Identify which cell holds the provided text, then report its [x, y] central coordinate. 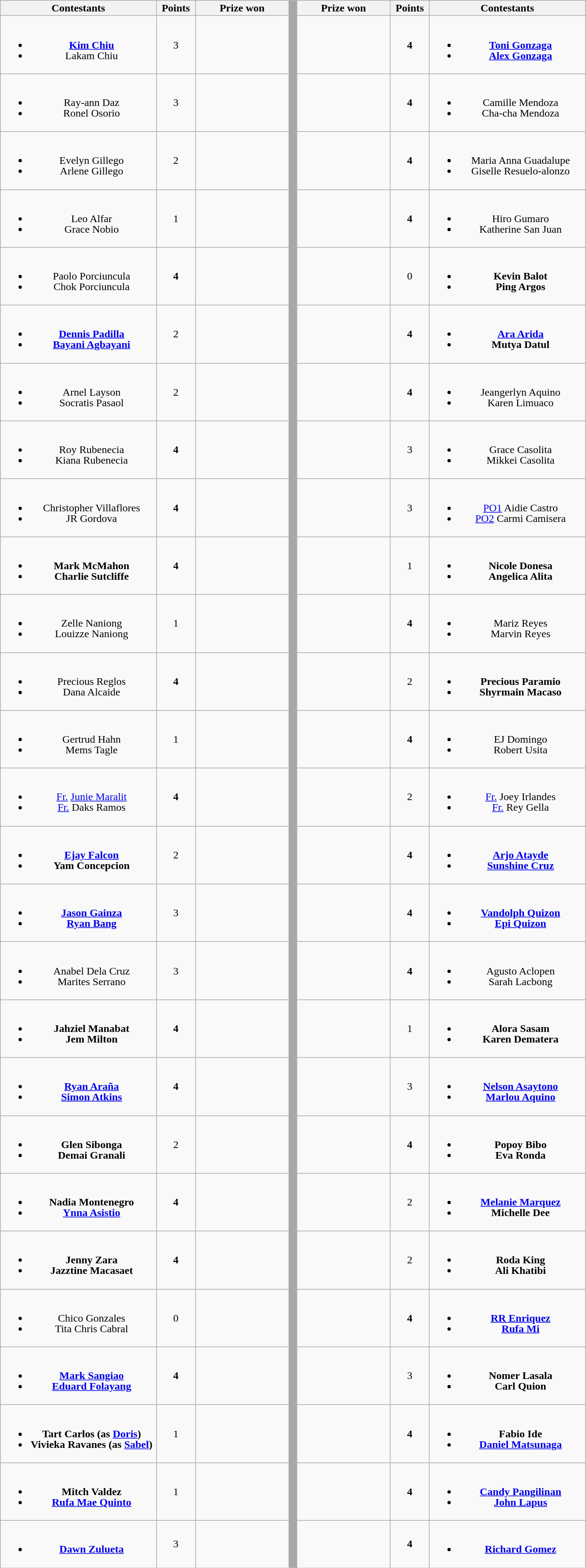
Ray-ann DazRonel Osorio [79, 102]
Arjo AtaydeSunshine Cruz [507, 855]
Anabel Dela CruzMarites Serrano [79, 971]
Precious ParamioShyrmain Macaso [507, 682]
Precious ReglosDana Alcaide [79, 682]
Evelyn GillegoArlene Gillego [79, 161]
Agusto AclopenSarah Lacbong [507, 971]
Fr. Joey IrlandesFr. Rey Gella [507, 797]
Vandolph QuizonEpi Quizon [507, 913]
Mark SangiaoEduard Folayang [79, 1376]
Alora SasamKaren Dematera [507, 1029]
PO1 Aidie CastroPO2 Carmi Camisera [507, 508]
Dennis PadillaBayani Agbayani [79, 334]
Camille MendozaCha-cha Mendoza [507, 102]
Leo AlfarGrace Nobio [79, 218]
Dawn Zulueta [79, 1544]
Popoy BiboEva Ronda [507, 1145]
Candy PangilinanJohn Lapus [507, 1492]
Jeangerlyn AquinoKaren Limuaco [507, 392]
Christopher VillafloresJR Gordova [79, 508]
Mitch ValdezRufa Mae Quinto [79, 1492]
RR EnriquezRufa Mi [507, 1318]
Kim ChiuLakam Chiu [79, 45]
Grace CasolitaMikkei Casolita [507, 450]
Roy RubeneciaKiana Rubenecia [79, 450]
Gertrud HahnMems Tagle [79, 739]
Roda KingAli Khatibi [507, 1260]
Jahziel ManabatJem Milton [79, 1029]
Ryan ArañaSimon Atkins [79, 1086]
Ejay FalconYam Concepcion [79, 855]
Toni GonzagaAlex Gonzaga [507, 45]
EJ DomingoRobert Usita [507, 739]
Fabio IdeDaniel Matsunaga [507, 1433]
Maria Anna GuadalupeGiselle Resuelo-alonzo [507, 161]
Nomer LasalaCarl Quion [507, 1376]
Nelson AsaytonoMarlou Aquino [507, 1086]
Ara AridaMutya Datul [507, 334]
Glen SibongaDemai Granali [79, 1145]
Fr. Junie MaralitFr. Daks Ramos [79, 797]
Arnel LaysonSocratis Pasaol [79, 392]
Zelle NaniongLouizze Naniong [79, 623]
Richard Gomez [507, 1544]
Jenny ZaraJazztine Macasaet [79, 1260]
Paolo PorciunculaChok Porciuncula [79, 276]
Chico GonzalesTita Chris Cabral [79, 1318]
Mariz ReyesMarvin Reyes [507, 623]
Mark McMahonCharlie Sutcliffe [79, 565]
Melanie MarquezMichelle Dee [507, 1202]
Hiro GumaroKatherine San Juan [507, 218]
Nadia MontenegroYnna Asistio [79, 1202]
Jason GainzaRyan Bang [79, 913]
Nicole DonesaAngelica Alita [507, 565]
Kevin BalotPing Argos [507, 276]
Tart Carlos (as Doris)Vivieka Ravanes (as Sabel) [79, 1433]
